Pinpoint the cell where the given text exists, returning its (X, Y) midpoint coordinate. 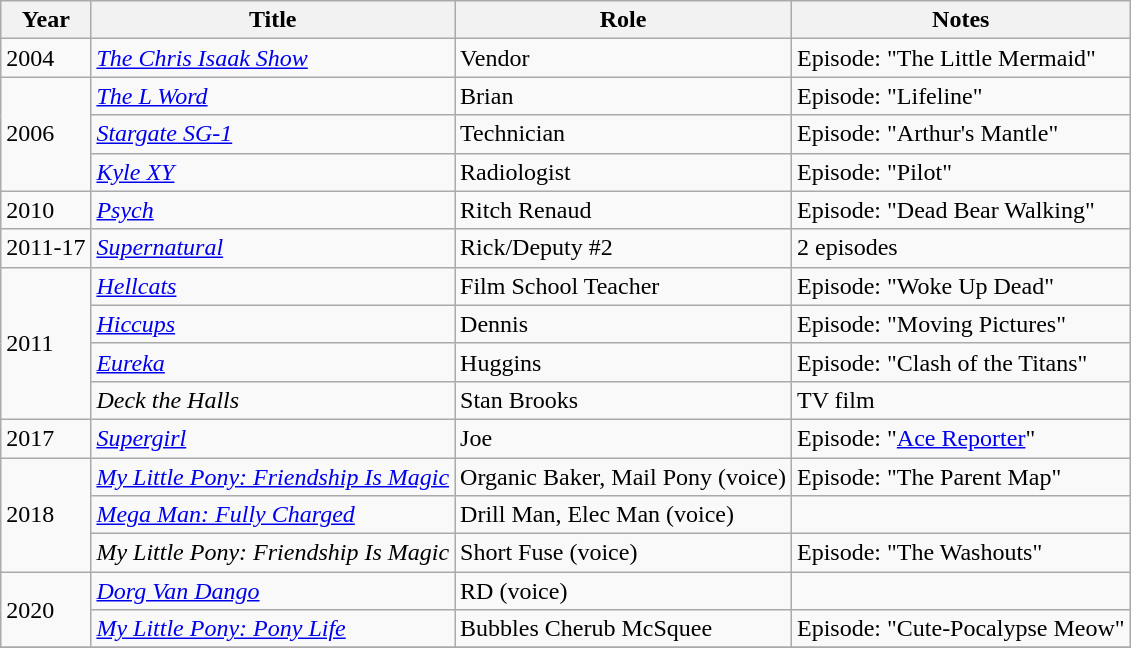
Title (273, 20)
2 episodes (960, 248)
Radiologist (624, 172)
Mega Man: Fully Charged (273, 515)
Brian (624, 96)
Technician (624, 134)
Episode: "Cute-Pocalypse Meow" (960, 629)
Drill Man, Elec Man (voice) (624, 515)
Episode: "Woke Up Dead" (960, 286)
Episode: "Dead Bear Walking" (960, 210)
The L Word (273, 96)
2010 (46, 210)
2006 (46, 134)
Role (624, 20)
Joe (624, 438)
Episode: "Pilot" (960, 172)
Hiccups (273, 324)
Episode: "The Washouts" (960, 553)
2020 (46, 610)
Episode: "Clash of the Titans" (960, 362)
TV film (960, 400)
2017 (46, 438)
Supergirl (273, 438)
Film School Teacher (624, 286)
Dennis (624, 324)
2004 (46, 58)
Episode: "Moving Pictures" (960, 324)
Year (46, 20)
Organic Baker, Mail Pony (voice) (624, 477)
Kyle XY (273, 172)
Stan Brooks (624, 400)
Rick/Deputy #2 (624, 248)
Episode: "Lifeline" (960, 96)
2018 (46, 515)
Eureka (273, 362)
Stargate SG-1 (273, 134)
Short Fuse (voice) (624, 553)
My Little Pony: Pony Life (273, 629)
Dorg Van Dango (273, 591)
Episode: "Ace Reporter" (960, 438)
2011-17 (46, 248)
Psych (273, 210)
Hellcats (273, 286)
Bubbles Cherub McSquee (624, 629)
Huggins (624, 362)
RD (voice) (624, 591)
Supernatural (273, 248)
Deck the Halls (273, 400)
Notes (960, 20)
Vendor (624, 58)
Episode: "The Parent Map" (960, 477)
Episode: "Arthur's Mantle" (960, 134)
Ritch Renaud (624, 210)
Episode: "The Little Mermaid" (960, 58)
The Chris Isaak Show (273, 58)
2011 (46, 343)
